Return (X, Y) of the center of cell containing provided text 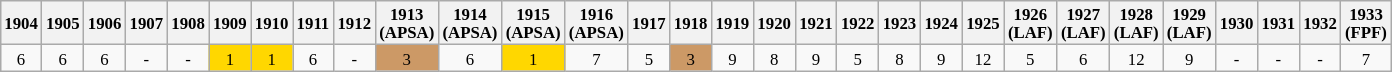
1914 (APSA) (470, 23)
1916 (APSA) (596, 23)
1904 (21, 23)
1906 (105, 23)
1921 (816, 23)
1910 (272, 23)
1909 (230, 23)
1925 (983, 23)
1905 (63, 23)
1922 (858, 23)
1918 (691, 23)
1912 (354, 23)
1911 (312, 23)
1917 (649, 23)
1926 (LAF) (1030, 23)
1928 (LAF) (1136, 23)
1927 (LAF) (1084, 23)
1923 (900, 23)
1913 (APSA) (406, 23)
1908 (188, 23)
1932 (1320, 23)
1919 (732, 23)
1931 (1278, 23)
1933 (FPF) (1366, 23)
1915 (APSA) (534, 23)
1920 (774, 23)
1930 (1237, 23)
1929 (LAF) (1190, 23)
1907 (146, 23)
1924 (941, 23)
